Capture the cell that displays the provided text and extract its [X, Y] central coordinate. 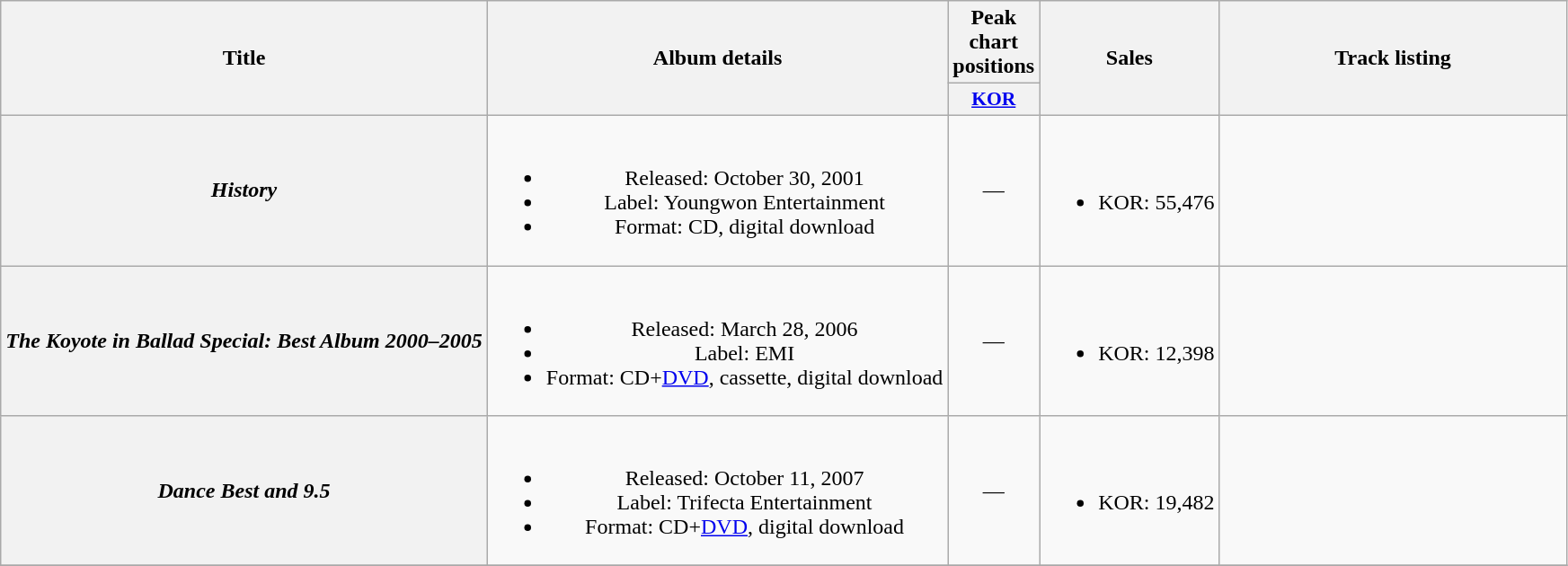
Album details [717, 58]
KOR [994, 100]
KOR: 55,476 [1129, 190]
Released: October 30, 2001Label: Youngwon EntertainmentFormat: CD, digital download [717, 190]
Released: October 11, 2007Label: Trifecta EntertainmentFormat: CD+DVD, digital download [717, 491]
Dance Best and 9.5 [244, 491]
History [244, 190]
The Koyote in Ballad Special: Best Album 2000–2005 [244, 341]
KOR: 19,482 [1129, 491]
Sales [1129, 58]
Track listing [1393, 58]
Peak chartpositions [994, 42]
Title [244, 58]
Released: March 28, 2006Label: EMIFormat: CD+DVD, cassette, digital download [717, 341]
KOR: 12,398 [1129, 341]
